Pinpoint the cell where the given text exists, returning its (x, y) midpoint coordinate. 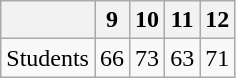
9 (112, 20)
12 (218, 20)
73 (148, 58)
10 (148, 20)
11 (182, 20)
66 (112, 58)
71 (218, 58)
63 (182, 58)
Students (48, 58)
